Provide the (x, y) coordinate of the cell's center where the given text is located.  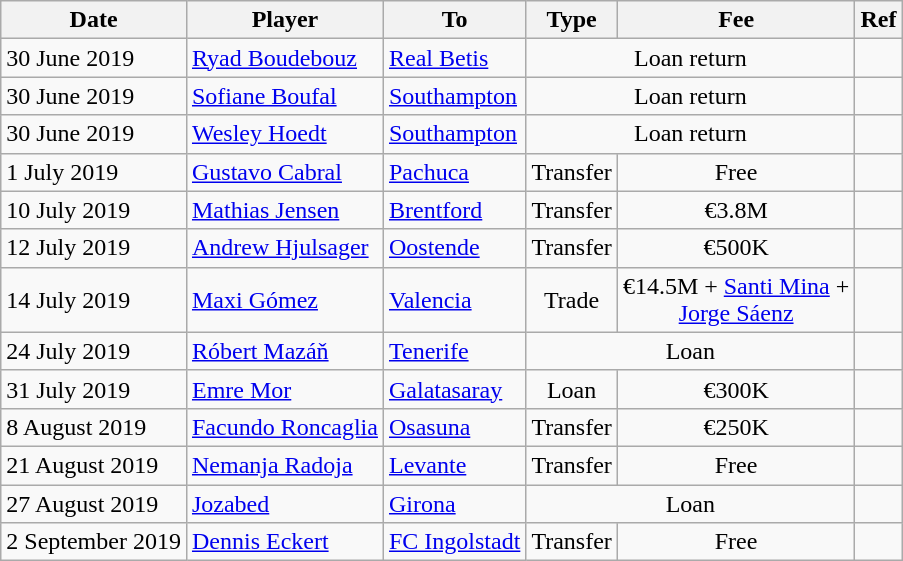
10 July 2019 (94, 210)
€14.5M + Santi Mina +Jorge Sáenz (736, 300)
14 July 2019 (94, 300)
Galatasaray (454, 389)
27 August 2019 (94, 503)
€500K (736, 248)
Andrew Hjulsager (284, 248)
21 August 2019 (94, 465)
Pachuca (454, 172)
Osasuna (454, 427)
Girona (454, 503)
Facundo Roncaglia (284, 427)
Wesley Hoedt (284, 134)
Date (94, 20)
Type (572, 20)
Real Betis (454, 58)
2 September 2019 (94, 542)
1 July 2019 (94, 172)
Brentford (454, 210)
Sofiane Boufal (284, 96)
FC Ingolstadt (454, 542)
Player (284, 20)
€300K (736, 389)
Gustavo Cabral (284, 172)
Maxi Gómez (284, 300)
Levante (454, 465)
8 August 2019 (94, 427)
€250K (736, 427)
Trade (572, 300)
Ryad Boudebouz (284, 58)
Valencia (454, 300)
Mathias Jensen (284, 210)
Tenerife (454, 351)
To (454, 20)
Jozabed (284, 503)
12 July 2019 (94, 248)
Ref (878, 20)
Róbert Mazáň (284, 351)
31 July 2019 (94, 389)
Emre Mor (284, 389)
€3.8M (736, 210)
Nemanja Radoja (284, 465)
24 July 2019 (94, 351)
Oostende (454, 248)
Dennis Eckert (284, 542)
Fee (736, 20)
